Search for the cell housing the specified text and yield its (x, y) center coordinate. 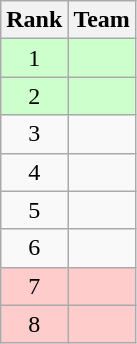
5 (34, 210)
Team (102, 20)
4 (34, 172)
6 (34, 248)
3 (34, 134)
8 (34, 324)
2 (34, 96)
Rank (34, 20)
7 (34, 286)
1 (34, 58)
